Detect which cell encompasses the target text, then output its (X, Y) center coordinate. 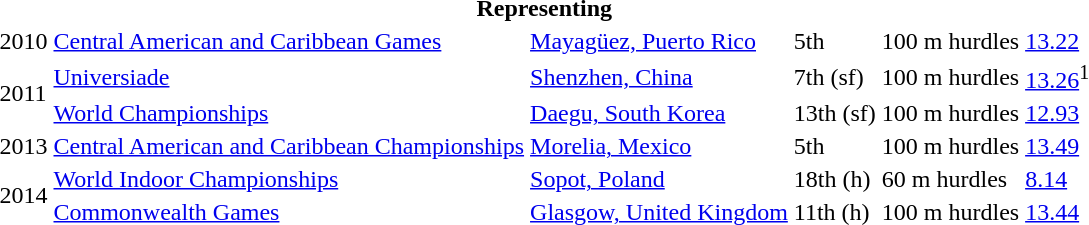
18th (h) (834, 179)
Mayagüez, Puerto Rico (660, 41)
Central American and Caribbean Games (289, 41)
60 m hurdles (950, 179)
7th (sf) (834, 77)
Morelia, Mexico (660, 146)
World Championships (289, 113)
13th (sf) (834, 113)
Sopot, Poland (660, 179)
Universiade (289, 77)
Central American and Caribbean Championships (289, 146)
Shenzhen, China (660, 77)
World Indoor Championships (289, 179)
Daegu, South Korea (660, 113)
